Capture the cell that displays the provided text and extract its (x, y) central coordinate. 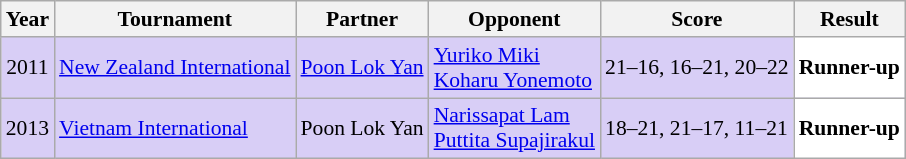
Opponent (514, 19)
Score (697, 19)
18–21, 21–17, 11–21 (697, 128)
Tournament (174, 19)
Year (28, 19)
Yuriko Miki Koharu Yonemoto (514, 68)
Vietnam International (174, 128)
Narissapat Lam Puttita Supajirakul (514, 128)
2013 (28, 128)
2011 (28, 68)
21–16, 16–21, 20–22 (697, 68)
Partner (362, 19)
New Zealand International (174, 68)
Result (850, 19)
